Detect which cell encompasses the target text, then output its (x, y) center coordinate. 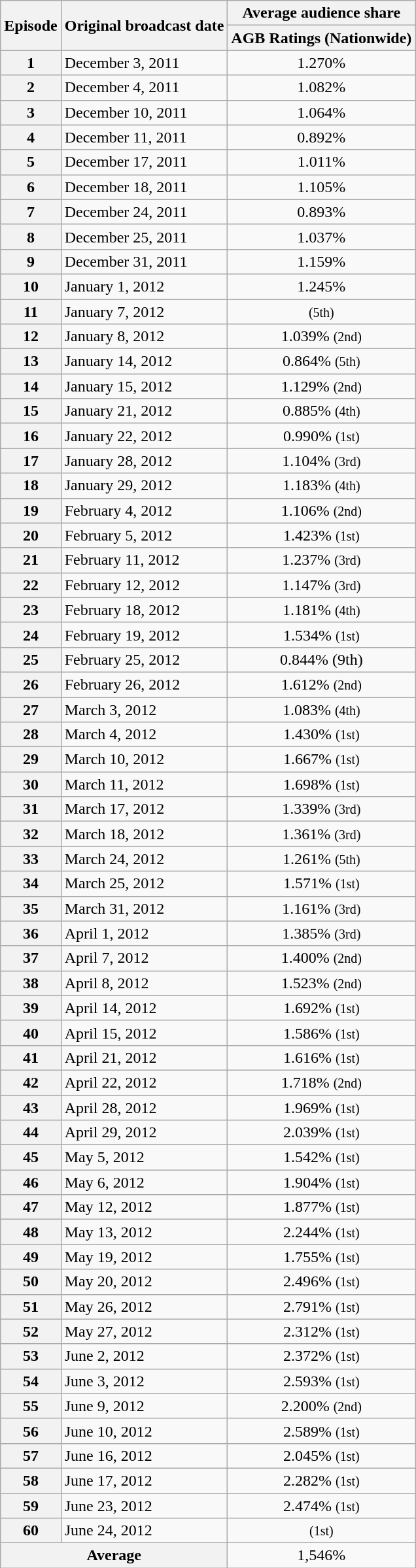
1.361% (3rd) (322, 834)
March 24, 2012 (144, 859)
1.755% (1st) (322, 1257)
February 25, 2012 (144, 659)
March 25, 2012 (144, 884)
December 24, 2011 (144, 212)
February 18, 2012 (144, 610)
June 10, 2012 (144, 1431)
January 15, 2012 (144, 386)
14 (31, 386)
1,546% (322, 1556)
17 (31, 461)
June 2, 2012 (144, 1356)
2.593% (1st) (322, 1381)
June 17, 2012 (144, 1480)
6 (31, 187)
June 3, 2012 (144, 1381)
December 17, 2011 (144, 162)
March 17, 2012 (144, 809)
January 8, 2012 (144, 337)
June 23, 2012 (144, 1505)
0.864% (5th) (322, 361)
1.904% (1st) (322, 1182)
1.106% (2nd) (322, 510)
2.312% (1st) (322, 1331)
January 29, 2012 (144, 486)
1.571% (1st) (322, 884)
47 (31, 1207)
January 28, 2012 (144, 461)
1.523% (2nd) (322, 983)
1.385% (3rd) (322, 933)
February 12, 2012 (144, 585)
1.083% (4th) (322, 709)
2.045% (1st) (322, 1456)
December 10, 2011 (144, 112)
1.667% (1st) (322, 759)
2.474% (1st) (322, 1505)
April 8, 2012 (144, 983)
0.893% (322, 212)
53 (31, 1356)
February 19, 2012 (144, 635)
46 (31, 1182)
May 6, 2012 (144, 1182)
2.372% (1st) (322, 1356)
29 (31, 759)
1.969% (1st) (322, 1108)
May 27, 2012 (144, 1331)
22 (31, 585)
49 (31, 1257)
18 (31, 486)
1.339% (3rd) (322, 809)
1.692% (1st) (322, 1008)
April 22, 2012 (144, 1082)
December 4, 2011 (144, 88)
1.586% (1st) (322, 1033)
32 (31, 834)
27 (31, 709)
1.718% (2nd) (322, 1082)
1.159% (322, 261)
June 9, 2012 (144, 1406)
1.698% (1st) (322, 784)
1.877% (1st) (322, 1207)
0.844% (9th) (322, 659)
2.791% (1st) (322, 1307)
30 (31, 784)
April 29, 2012 (144, 1133)
April 14, 2012 (144, 1008)
35 (31, 909)
1.616% (1st) (322, 1058)
10 (31, 286)
54 (31, 1381)
20 (31, 535)
28 (31, 735)
1.011% (322, 162)
59 (31, 1505)
16 (31, 436)
1.534% (1st) (322, 635)
2.200% (2nd) (322, 1406)
45 (31, 1158)
1.612% (2nd) (322, 684)
AGB Ratings (Nationwide) (322, 38)
23 (31, 610)
February 5, 2012 (144, 535)
44 (31, 1133)
January 22, 2012 (144, 436)
42 (31, 1082)
0.885% (4th) (322, 411)
April 1, 2012 (144, 933)
March 4, 2012 (144, 735)
May 13, 2012 (144, 1232)
41 (31, 1058)
December 31, 2011 (144, 261)
39 (31, 1008)
36 (31, 933)
January 7, 2012 (144, 312)
56 (31, 1431)
Average (114, 1556)
1.064% (322, 112)
1.147% (3rd) (322, 585)
(1st) (322, 1531)
1.423% (1st) (322, 535)
33 (31, 859)
1.129% (2nd) (322, 386)
2.496% (1st) (322, 1282)
57 (31, 1456)
March 3, 2012 (144, 709)
0.990% (1st) (322, 436)
8 (31, 237)
January 1, 2012 (144, 286)
1.183% (4th) (322, 486)
March 31, 2012 (144, 909)
15 (31, 411)
0.892% (322, 137)
1.082% (322, 88)
1.039% (2nd) (322, 337)
2.589% (1st) (322, 1431)
January 21, 2012 (144, 411)
43 (31, 1108)
5 (31, 162)
26 (31, 684)
Original broadcast date (144, 25)
1.037% (322, 237)
1.161% (3rd) (322, 909)
2 (31, 88)
2.244% (1st) (322, 1232)
February 26, 2012 (144, 684)
60 (31, 1531)
2.039% (1st) (322, 1133)
12 (31, 337)
2.282% (1st) (322, 1480)
48 (31, 1232)
1.245% (322, 286)
1.270% (322, 63)
May 20, 2012 (144, 1282)
34 (31, 884)
4 (31, 137)
December 25, 2011 (144, 237)
May 5, 2012 (144, 1158)
1.542% (1st) (322, 1158)
1.261% (5th) (322, 859)
9 (31, 261)
April 21, 2012 (144, 1058)
1.105% (322, 187)
13 (31, 361)
Episode (31, 25)
1.181% (4th) (322, 610)
March 11, 2012 (144, 784)
38 (31, 983)
51 (31, 1307)
June 24, 2012 (144, 1531)
37 (31, 958)
1.430% (1st) (322, 735)
May 19, 2012 (144, 1257)
May 26, 2012 (144, 1307)
1.237% (3rd) (322, 560)
25 (31, 659)
March 10, 2012 (144, 759)
40 (31, 1033)
June 16, 2012 (144, 1456)
7 (31, 212)
December 3, 2011 (144, 63)
1.400% (2nd) (322, 958)
March 18, 2012 (144, 834)
1 (31, 63)
19 (31, 510)
11 (31, 312)
(5th) (322, 312)
Average audience share (322, 13)
31 (31, 809)
April 15, 2012 (144, 1033)
3 (31, 112)
December 18, 2011 (144, 187)
April 28, 2012 (144, 1108)
55 (31, 1406)
21 (31, 560)
50 (31, 1282)
February 11, 2012 (144, 560)
1.104% (3rd) (322, 461)
January 14, 2012 (144, 361)
December 11, 2011 (144, 137)
52 (31, 1331)
24 (31, 635)
April 7, 2012 (144, 958)
February 4, 2012 (144, 510)
58 (31, 1480)
May 12, 2012 (144, 1207)
